For the text-containing cell, return its midpoint in [X, Y] coordinate format. 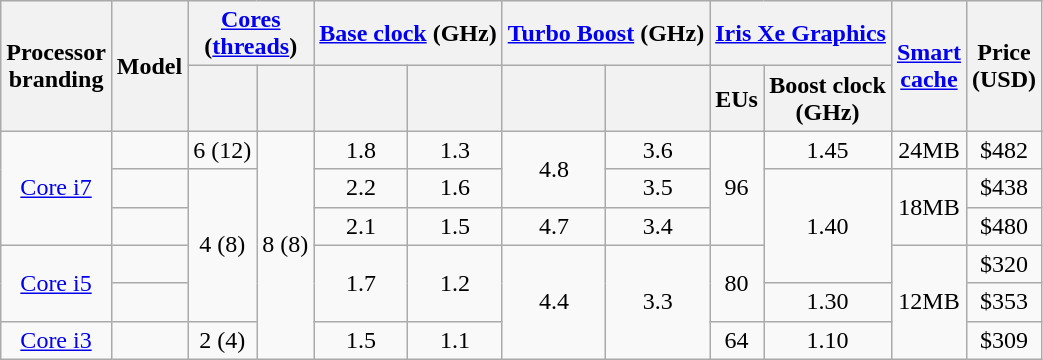
Core i7 [56, 188]
18MB [928, 207]
6 (12) [222, 150]
$438 [1004, 188]
Core i5 [56, 283]
3.6 [658, 150]
Turbo Boost (GHz) [606, 34]
Cores(threads) [251, 34]
12MB [928, 302]
1.45 [828, 150]
1.10 [828, 340]
96 [737, 188]
Processor branding [56, 66]
24MB [928, 150]
$480 [1004, 226]
4 (8) [222, 245]
64 [737, 340]
$320 [1004, 264]
3.5 [658, 188]
1.6 [455, 188]
3.3 [658, 302]
Core i3 [56, 340]
Price (USD) [1004, 66]
3.4 [658, 226]
EUs [737, 98]
$353 [1004, 302]
Smart cache [928, 66]
1.3 [455, 150]
2 (4) [222, 340]
$309 [1004, 340]
1.1 [455, 340]
1.7 [361, 283]
80 [737, 283]
1.2 [455, 283]
4.7 [554, 226]
Iris Xe Graphics [801, 34]
8 (8) [286, 245]
2.1 [361, 226]
Boost clock(GHz) [828, 98]
Model [149, 66]
1.8 [361, 150]
$482 [1004, 150]
1.30 [828, 302]
2.2 [361, 188]
4.4 [554, 302]
4.8 [554, 169]
Base clock (GHz) [408, 34]
1.40 [828, 226]
